Return [X, Y] of the center of cell containing provided text 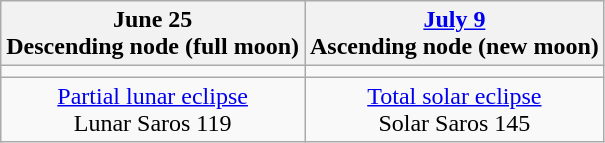
June 25Descending node (full moon) [153, 34]
Total solar eclipseSolar Saros 145 [454, 110]
July 9Ascending node (new moon) [454, 34]
Partial lunar eclipseLunar Saros 119 [153, 110]
